Locate the cell with the specified text and output its [x, y] center coordinate. 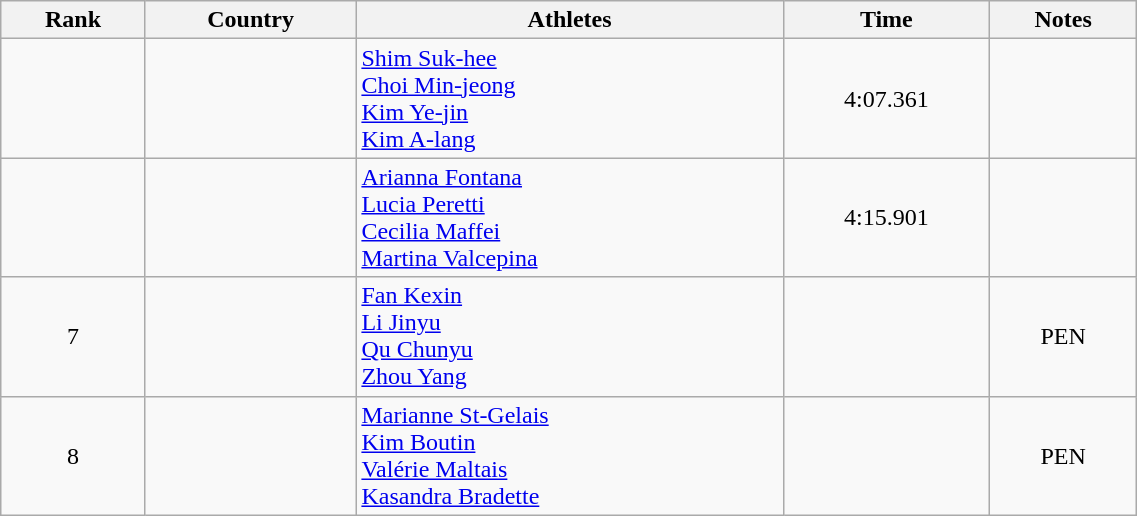
Country [250, 20]
Rank [74, 20]
Marianne St-GelaisKim BoutinValérie MaltaisKasandra Bradette [570, 456]
Shim Suk-heeChoi Min-jeongKim Ye-jinKim A-lang [570, 98]
Notes [1062, 20]
Time [886, 20]
Arianna FontanaLucia PerettiCecilia MaffeiMartina Valcepina [570, 218]
4:15.901 [886, 218]
4:07.361 [886, 98]
7 [74, 336]
8 [74, 456]
Athletes [570, 20]
Fan KexinLi JinyuQu ChunyuZhou Yang [570, 336]
